Scan for the cell matching the given text and deliver its (X, Y) coordinate at center. 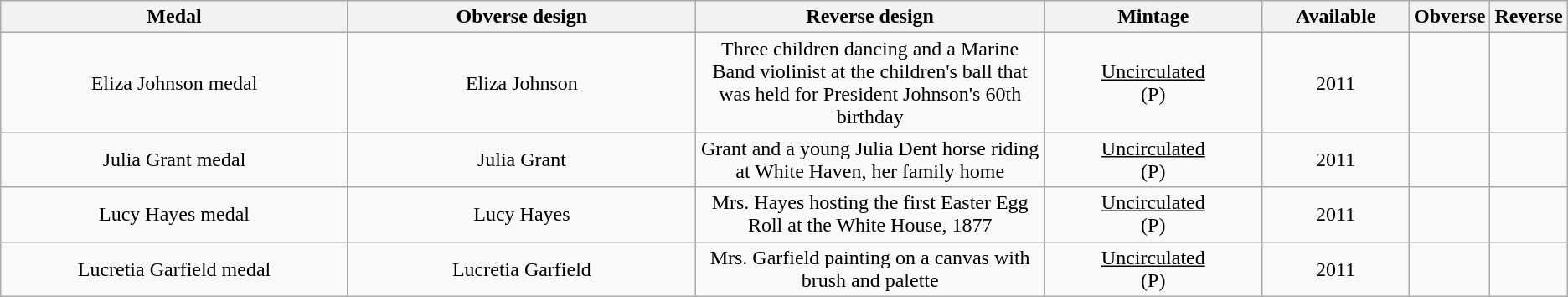
Three children dancing and a Marine Band violinist at the children's ball that was held for President Johnson's 60th birthday (870, 82)
Mrs. Hayes hosting the first Easter Egg Roll at the White House, 1877 (870, 215)
Available (1336, 17)
Grant and a young Julia Dent horse riding at White Haven, her family home (870, 159)
Obverse (1450, 17)
Lucy Hayes medal (174, 215)
Eliza Johnson medal (174, 82)
Obverse design (521, 17)
Lucretia Garfield medal (174, 268)
Lucy Hayes (521, 215)
Julia Grant medal (174, 159)
Eliza Johnson (521, 82)
Medal (174, 17)
Reverse (1529, 17)
Mintage (1153, 17)
Mrs. Garfield painting on a canvas with brush and palette (870, 268)
Reverse design (870, 17)
Julia Grant (521, 159)
Lucretia Garfield (521, 268)
